Search for the cell housing the specified text and yield its [x, y] center coordinate. 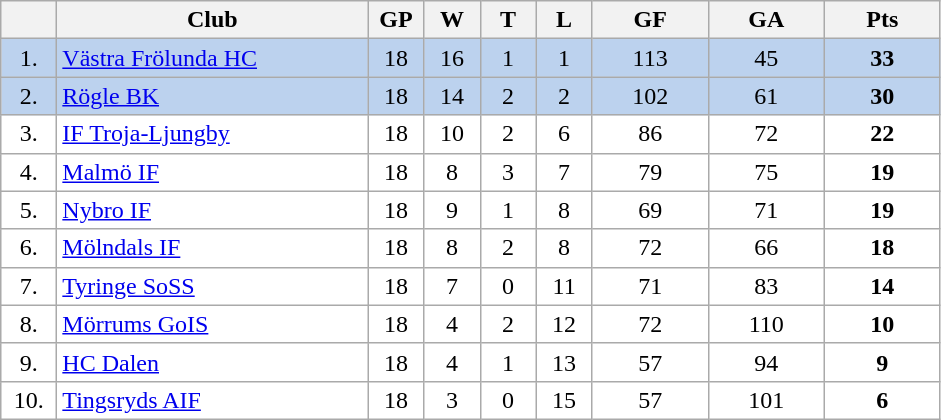
Pts [882, 20]
Västra Frölunda HC [212, 58]
GF [650, 20]
110 [766, 324]
Club [212, 20]
L [564, 20]
9. [29, 362]
5. [29, 210]
GP [396, 20]
22 [882, 134]
66 [766, 248]
Tyringe SoSS [212, 286]
75 [766, 172]
94 [766, 362]
45 [766, 58]
13 [564, 362]
79 [650, 172]
12 [564, 324]
1. [29, 58]
69 [650, 210]
83 [766, 286]
Mölndals IF [212, 248]
7. [29, 286]
15 [564, 400]
102 [650, 96]
GA [766, 20]
IF Troja-Ljungby [212, 134]
10. [29, 400]
30 [882, 96]
33 [882, 58]
6. [29, 248]
11 [564, 286]
Nybro IF [212, 210]
61 [766, 96]
3. [29, 134]
8. [29, 324]
2. [29, 96]
Tingsryds AIF [212, 400]
W [452, 20]
113 [650, 58]
Rögle BK [212, 96]
Malmö IF [212, 172]
T [508, 20]
HC Dalen [212, 362]
Mörrums GoIS [212, 324]
86 [650, 134]
16 [452, 58]
101 [766, 400]
4. [29, 172]
